Pinpoint the cell where the given text exists, returning its [x, y] midpoint coordinate. 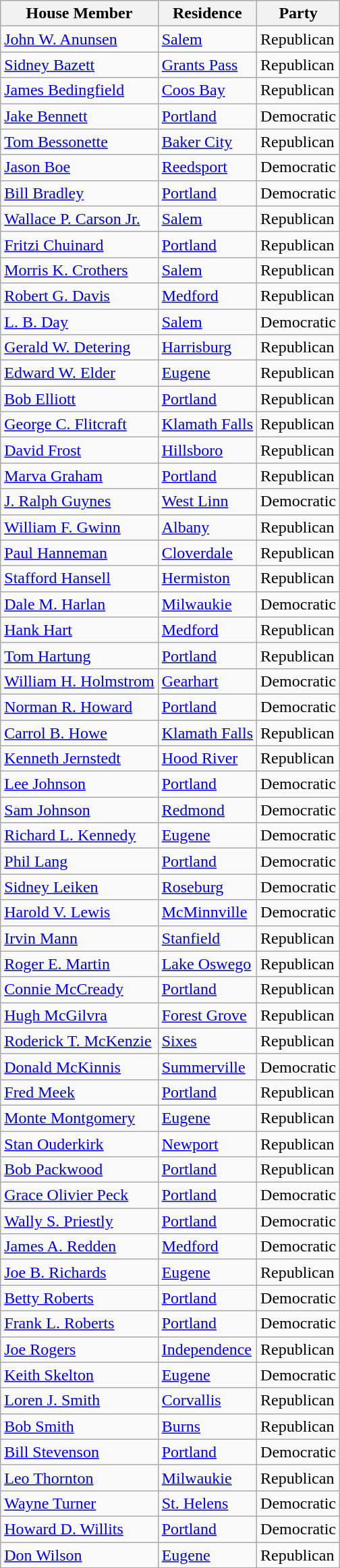
Residence [207, 13]
Harrisburg [207, 348]
Party [298, 13]
Richard L. Kennedy [80, 836]
Loren J. Smith [80, 1401]
Roseburg [207, 887]
Grants Pass [207, 65]
St. Helens [207, 1503]
Fred Meek [80, 1092]
Redmond [207, 810]
McMinnville [207, 913]
Sidney Leiken [80, 887]
George C. Flitcraft [80, 425]
Roger E. Martin [80, 964]
Summerville [207, 1066]
Lee Johnson [80, 784]
Roderick T. McKenzie [80, 1041]
Fritzi Chuinard [80, 244]
Bob Elliott [80, 399]
Jason Boe [80, 167]
Irvin Mann [80, 938]
William H. Holmstrom [80, 681]
Bill Stevenson [80, 1452]
Keith Skelton [80, 1375]
Tom Bessonette [80, 142]
Stafford Hansell [80, 578]
John W. Anunsen [80, 39]
Howard D. Willits [80, 1529]
James A. Redden [80, 1247]
James Bedingfield [80, 90]
Harold V. Lewis [80, 913]
Bob Packwood [80, 1170]
Jake Bennett [80, 116]
Sixes [207, 1041]
J. Ralph Guynes [80, 502]
Joe Rogers [80, 1349]
Edward W. Elder [80, 373]
William F. Gwinn [80, 527]
Wally S. Priestly [80, 1221]
Wayne Turner [80, 1503]
Phil Lang [80, 861]
Robert G. Davis [80, 296]
Joe B. Richards [80, 1272]
Albany [207, 527]
Paul Hanneman [80, 553]
Hillsboro [207, 450]
Sidney Bazett [80, 65]
L. B. Day [80, 322]
Frank L. Roberts [80, 1324]
Don Wilson [80, 1555]
Betty Roberts [80, 1298]
Baker City [207, 142]
Forest Grove [207, 1015]
Corvallis [207, 1401]
Marva Graham [80, 476]
Gerald W. Detering [80, 348]
Morris K. Crothers [80, 270]
Dale M. Harlan [80, 604]
Tom Hartung [80, 655]
Hermiston [207, 578]
Sam Johnson [80, 810]
Donald McKinnis [80, 1066]
West Linn [207, 502]
Lake Oswego [207, 964]
Bob Smith [80, 1426]
Carrol B. Howe [80, 732]
Gearhart [207, 681]
Hugh McGilvra [80, 1015]
David Frost [80, 450]
Newport [207, 1144]
Connie McCready [80, 990]
Reedsport [207, 167]
Independence [207, 1349]
Wallace P. Carson Jr. [80, 219]
Norman R. Howard [80, 707]
Kenneth Jernstedt [80, 759]
Monte Montgomery [80, 1118]
Stan Ouderkirk [80, 1144]
Stanfield [207, 938]
House Member [80, 13]
Hood River [207, 759]
Grace Olivier Peck [80, 1195]
Burns [207, 1426]
Bill Bradley [80, 193]
Hank Hart [80, 630]
Leo Thornton [80, 1478]
Cloverdale [207, 553]
Coos Bay [207, 90]
